For the text-containing cell, return its midpoint in [X, Y] coordinate format. 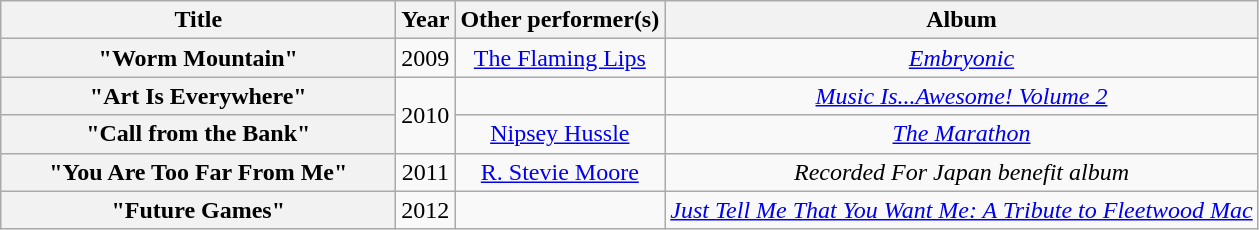
2010 [426, 115]
"You Are Too Far From Me" [198, 172]
"Worm Mountain" [198, 58]
The Marathon [962, 134]
"Call from the Bank" [198, 134]
2009 [426, 58]
Just Tell Me That You Want Me: A Tribute to Fleetwood Mac [962, 210]
Album [962, 20]
"Future Games" [198, 210]
2011 [426, 172]
Title [198, 20]
The Flaming Lips [560, 58]
Embryonic [962, 58]
R. Stevie Moore [560, 172]
Music Is...Awesome! Volume 2 [962, 96]
Year [426, 20]
2012 [426, 210]
Nipsey Hussle [560, 134]
"Art Is Everywhere" [198, 96]
Recorded For Japan benefit album [962, 172]
Other performer(s) [560, 20]
